Output the (x, y) coordinate of the center of the cell containing the given text.  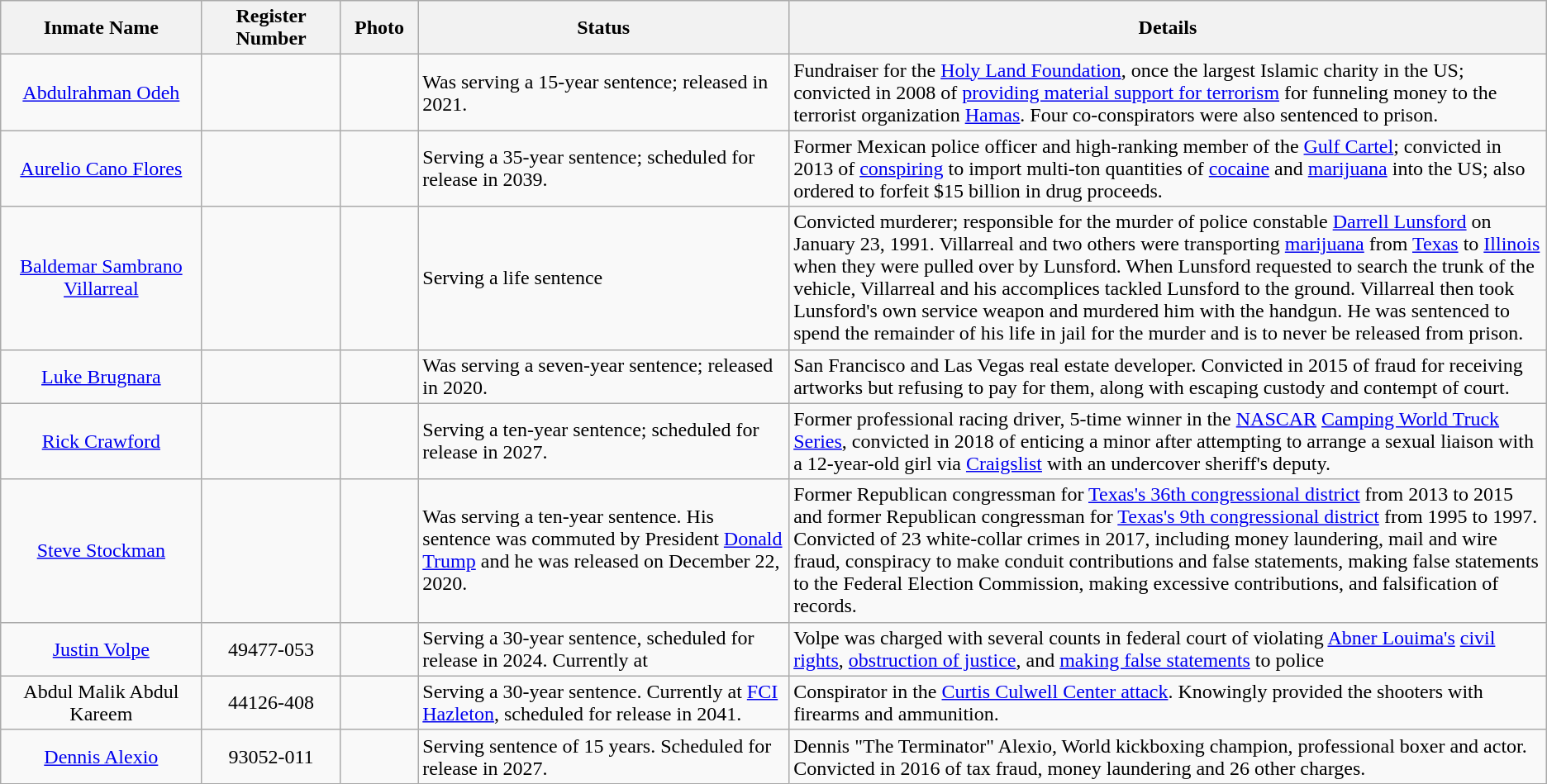
Rick Crawford (101, 441)
Baldemar Sambrano Villarreal (101, 278)
Dennis Alexio (101, 757)
Serving a ten-year sentence; scheduled for release in 2027. (603, 441)
Steve Stockman (101, 550)
Serving a 30-year sentence. Currently at FCI Hazleton, scheduled for release in 2041. (603, 702)
Register Number (271, 28)
Serving a life sentence (603, 278)
Justin Volpe (101, 649)
Luke Brugnara (101, 377)
Was serving a seven-year sentence; released in 2020. (603, 377)
Status (603, 28)
Serving a 35-year sentence; scheduled for release in 2039. (603, 169)
Conspirator in the Curtis Culwell Center attack. Knowingly provided the shooters with firearms and ammunition. (1169, 702)
Photo (379, 28)
49477-053 (271, 649)
Inmate Name (101, 28)
Serving sentence of 15 years. Scheduled for release in 2027. (603, 757)
Abdul Malik Abdul Kareem (101, 702)
Serving a 30-year sentence, scheduled for release in 2024. Currently at (603, 649)
44126-408 (271, 702)
Was serving a ten-year sentence. His sentence was commuted by President Donald Trump and he was released on December 22, 2020. (603, 550)
Details (1169, 28)
Aurelio Cano Flores (101, 169)
93052-011 (271, 757)
Was serving a 15-year sentence; released in 2021. (603, 93)
Abdulrahman Odeh (101, 93)
